From the cell containing the given text, extract its center point as [x, y] coordinate. 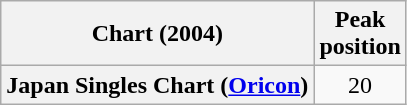
Peakposition [360, 34]
Japan Singles Chart (Oricon) [158, 85]
20 [360, 85]
Chart (2004) [158, 34]
